Find where the given text appears and provide that cell's center as (x, y) coordinate. 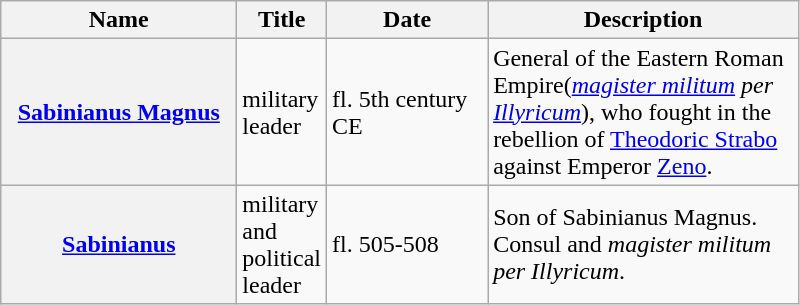
military and political leader (282, 244)
Title (282, 20)
Description (644, 20)
General of the Eastern Roman Empire(magister militum per Illyricum), who fought in the rebellion of Theodoric Strabo against Emperor Zeno. (644, 112)
Son of Sabinianus Magnus. Consul and magister militum per Illyricum. (644, 244)
fl. 505-508 (408, 244)
Name (119, 20)
military leader (282, 112)
Sabinianus Magnus (119, 112)
Date (408, 20)
fl. 5th century CE (408, 112)
Sabinianus (119, 244)
